For the text-containing cell, return its midpoint in [X, Y] coordinate format. 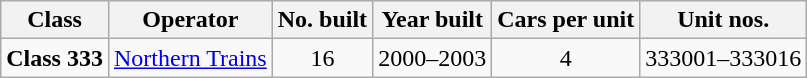
333001–333016 [724, 58]
2000–2003 [432, 58]
Class 333 [55, 58]
No. built [322, 20]
Northern Trains [190, 58]
Class [55, 20]
4 [566, 58]
Cars per unit [566, 20]
Operator [190, 20]
16 [322, 58]
Unit nos. [724, 20]
Year built [432, 20]
